Return [x, y] of the center of cell containing provided text 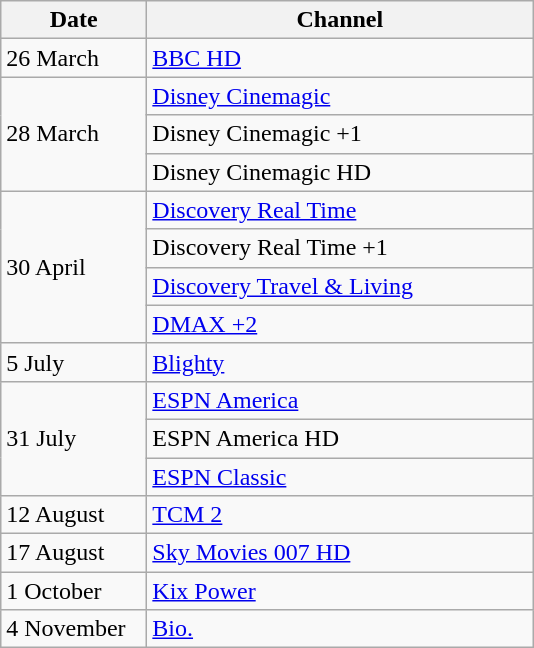
Date [74, 20]
ESPN America HD [340, 438]
Discovery Real Time [340, 210]
Sky Movies 007 HD [340, 553]
Kix Power [340, 591]
Discovery Travel & Living [340, 286]
28 March [74, 134]
Bio. [340, 629]
Channel [340, 20]
ESPN America [340, 400]
ESPN Classic [340, 477]
26 March [74, 58]
Disney Cinemagic HD [340, 172]
4 November [74, 629]
31 July [74, 438]
12 August [74, 515]
5 July [74, 362]
DMAX +2 [340, 324]
TCM 2 [340, 515]
BBC HD [340, 58]
17 August [74, 553]
Blighty [340, 362]
30 April [74, 267]
1 October [74, 591]
Disney Cinemagic [340, 96]
Discovery Real Time +1 [340, 248]
Disney Cinemagic +1 [340, 134]
